Return [X, Y] of the center of cell containing provided text 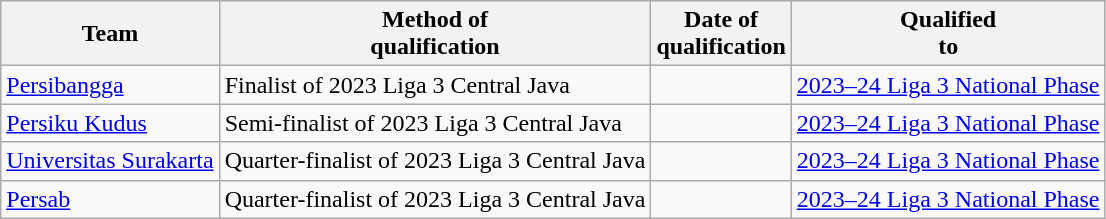
Universitas Surakarta [110, 161]
Semi-finalist of 2023 Liga 3 Central Java [435, 123]
Team [110, 34]
Persab [110, 199]
Date of qualification [721, 34]
Finalist of 2023 Liga 3 Central Java [435, 85]
Qualified to [948, 34]
Persiku Kudus [110, 123]
Persibangga [110, 85]
Method of qualification [435, 34]
